From the cell containing the given text, extract its center point as (X, Y) coordinate. 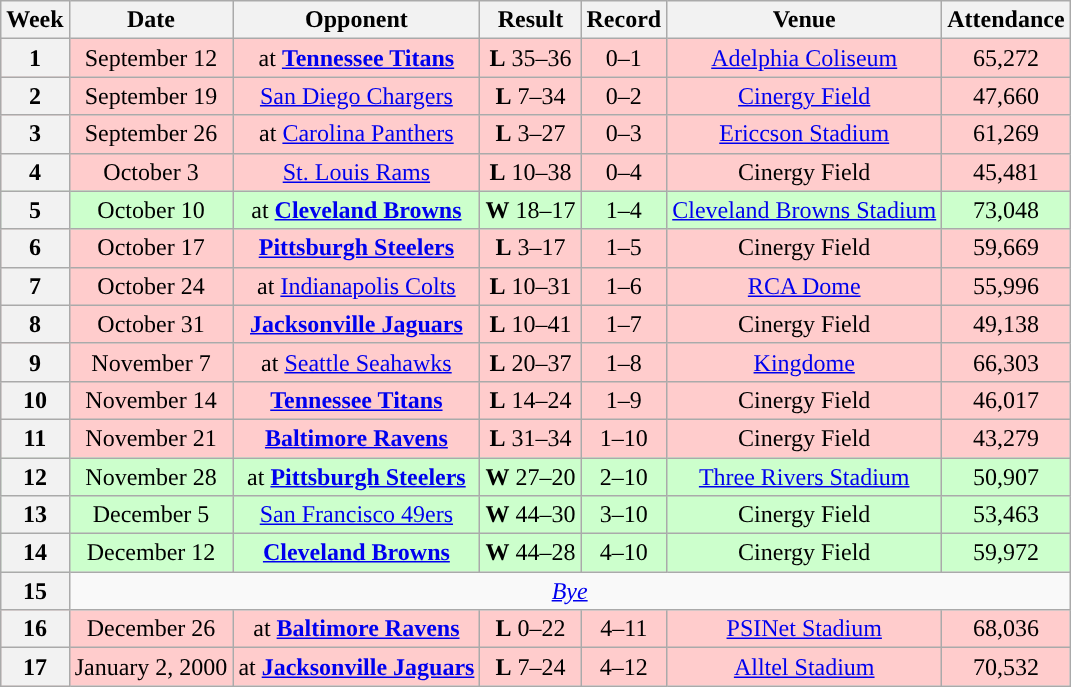
1–7 (624, 324)
65,272 (1006, 58)
4–11 (624, 629)
November 14 (151, 400)
7 (35, 286)
47,660 (1006, 96)
Attendance (1006, 20)
59,972 (1006, 553)
Alltel Stadium (804, 667)
September 19 (151, 96)
46,017 (1006, 400)
61,269 (1006, 134)
at Pittsburgh Steelers (356, 477)
4–10 (624, 553)
9 (35, 362)
October 31 (151, 324)
November 28 (151, 477)
2 (35, 96)
RCA Dome (804, 286)
October 3 (151, 172)
68,036 (1006, 629)
70,532 (1006, 667)
45,481 (1006, 172)
43,279 (1006, 438)
Week (35, 20)
2–10 (624, 477)
November 7 (151, 362)
W 27–20 (530, 477)
13 (35, 515)
W 44–28 (530, 553)
at Indianapolis Colts (356, 286)
December 26 (151, 629)
October 10 (151, 210)
1–8 (624, 362)
at Cleveland Browns (356, 210)
59,669 (1006, 248)
Tennessee Titans (356, 400)
Three Rivers Stadium (804, 477)
0–2 (624, 96)
L 3–27 (530, 134)
1–9 (624, 400)
PSINet Stadium (804, 629)
1–6 (624, 286)
Pittsburgh Steelers (356, 248)
L 10–31 (530, 286)
12 (35, 477)
1–5 (624, 248)
Cleveland Browns (356, 553)
L 10–38 (530, 172)
0–1 (624, 58)
L 0–22 (530, 629)
10 (35, 400)
Ericcson Stadium (804, 134)
L 10–41 (530, 324)
Jacksonville Jaguars (356, 324)
L 31–34 (530, 438)
4 (35, 172)
at Tennessee Titans (356, 58)
49,138 (1006, 324)
5 (35, 210)
L 7–24 (530, 667)
Baltimore Ravens (356, 438)
W 18–17 (530, 210)
8 (35, 324)
Venue (804, 20)
3–10 (624, 515)
October 24 (151, 286)
at Carolina Panthers (356, 134)
L 7–34 (530, 96)
L 20–37 (530, 362)
55,996 (1006, 286)
3 (35, 134)
0–3 (624, 134)
4–12 (624, 667)
16 (35, 629)
Opponent (356, 20)
Bye (570, 591)
September 12 (151, 58)
San Diego Chargers (356, 96)
September 26 (151, 134)
73,048 (1006, 210)
15 (35, 591)
December 5 (151, 515)
October 17 (151, 248)
Adelphia Coliseum (804, 58)
L 35–36 (530, 58)
Result (530, 20)
50,907 (1006, 477)
66,303 (1006, 362)
0–4 (624, 172)
Cleveland Browns Stadium (804, 210)
at Jacksonville Jaguars (356, 667)
Kingdome (804, 362)
1–4 (624, 210)
6 (35, 248)
53,463 (1006, 515)
1 (35, 58)
L 14–24 (530, 400)
Record (624, 20)
17 (35, 667)
11 (35, 438)
1–10 (624, 438)
at Seattle Seahawks (356, 362)
W 44–30 (530, 515)
14 (35, 553)
St. Louis Rams (356, 172)
at Baltimore Ravens (356, 629)
January 2, 2000 (151, 667)
San Francisco 49ers (356, 515)
Date (151, 20)
December 12 (151, 553)
November 21 (151, 438)
L 3–17 (530, 248)
